Search for the cell housing the specified text and yield its [X, Y] center coordinate. 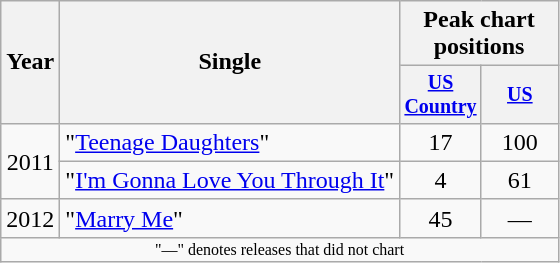
Peak chartpositions [480, 34]
"I'm Gonna Love You Through It" [230, 180]
"Marry Me" [230, 218]
17 [441, 142]
2012 [30, 218]
2011 [30, 161]
61 [520, 180]
US [520, 94]
"Teenage Daughters" [230, 142]
US Country [441, 94]
Year [30, 62]
45 [441, 218]
100 [520, 142]
"—" denotes releases that did not chart [280, 249]
Single [230, 62]
4 [441, 180]
— [520, 218]
